Search for the cell housing the specified text and yield its [X, Y] center coordinate. 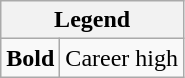
Bold [30, 58]
Career high [122, 58]
Legend [92, 20]
